Find where the given text appears and provide that cell's center as (X, Y) coordinate. 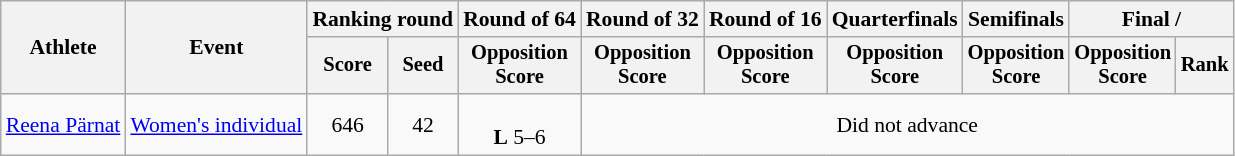
Round of 32 (642, 19)
Seed (423, 66)
Semifinals (1016, 19)
Quarterfinals (895, 19)
42 (423, 124)
Round of 64 (520, 19)
Rank (1205, 66)
Did not advance (908, 124)
Final / (1151, 19)
Event (216, 48)
L 5–6 (520, 124)
646 (348, 124)
Round of 16 (766, 19)
Score (348, 66)
Athlete (64, 48)
Women's individual (216, 124)
Reena Pärnat (64, 124)
Ranking round (382, 19)
